For the text-containing cell, return its midpoint in (X, Y) coordinate format. 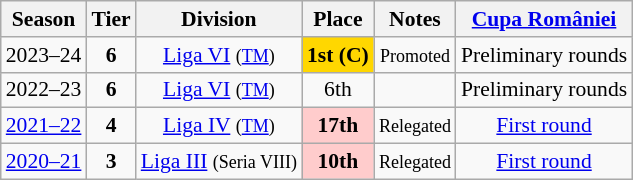
10th (338, 162)
4 (110, 126)
17th (338, 126)
Cupa României (544, 19)
2020–21 (44, 162)
Place (338, 19)
1st (C) (338, 55)
Notes (415, 19)
2023–24 (44, 55)
3 (110, 162)
Liga III (Seria VIII) (219, 162)
Liga IV (TM) (219, 126)
Tier (110, 19)
2022–23 (44, 90)
Promoted (415, 55)
2021–22 (44, 126)
Season (44, 19)
Division (219, 19)
6th (338, 90)
